Find where the given text appears and provide that cell's center as [x, y] coordinate. 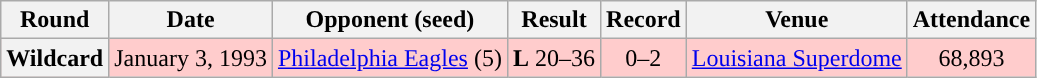
Result [554, 20]
Louisiana Superdome [796, 58]
Wildcard [55, 58]
Opponent (seed) [390, 20]
Venue [796, 20]
January 3, 1993 [191, 58]
68,893 [971, 58]
L 20–36 [554, 58]
Date [191, 20]
Attendance [971, 20]
0–2 [644, 58]
Round [55, 20]
Record [644, 20]
Philadelphia Eagles (5) [390, 58]
